Locate the cell with the specified text and output its [x, y] center coordinate. 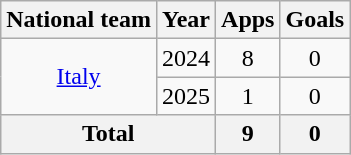
Apps [248, 20]
2025 [186, 96]
Goals [315, 20]
8 [248, 58]
1 [248, 96]
Year [186, 20]
Total [108, 134]
9 [248, 134]
2024 [186, 58]
Italy [79, 77]
National team [79, 20]
